Provide the (X, Y) coordinate of the cell's center where the given text is located.  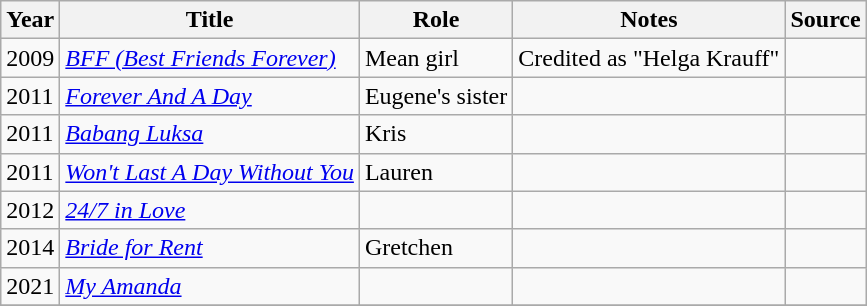
2021 (30, 286)
24/7 in Love (210, 210)
Forever And A Day (210, 96)
Eugene's sister (436, 96)
Won't Last A Day Without You (210, 172)
Gretchen (436, 248)
2009 (30, 58)
Credited as "Helga Krauff" (649, 58)
BFF (Best Friends Forever) (210, 58)
My Amanda (210, 286)
Title (210, 20)
Year (30, 20)
Lauren (436, 172)
Source (826, 20)
Babang Luksa (210, 134)
Role (436, 20)
Kris (436, 134)
Notes (649, 20)
2014 (30, 248)
Mean girl (436, 58)
2012 (30, 210)
Bride for Rent (210, 248)
